Search for the cell housing the specified text and yield its [X, Y] center coordinate. 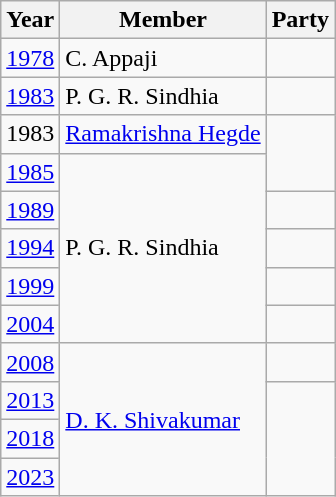
D. K. Shivakumar [163, 419]
Ramakrishna Hegde [163, 134]
1978 [30, 58]
2013 [30, 400]
2018 [30, 438]
Member [163, 20]
1999 [30, 286]
2023 [30, 477]
2008 [30, 362]
1994 [30, 248]
C. Appaji [163, 58]
1985 [30, 172]
2004 [30, 324]
Year [30, 20]
1989 [30, 210]
Party [300, 20]
